Provide the (X, Y) coordinate of the cell's center where the given text is located.  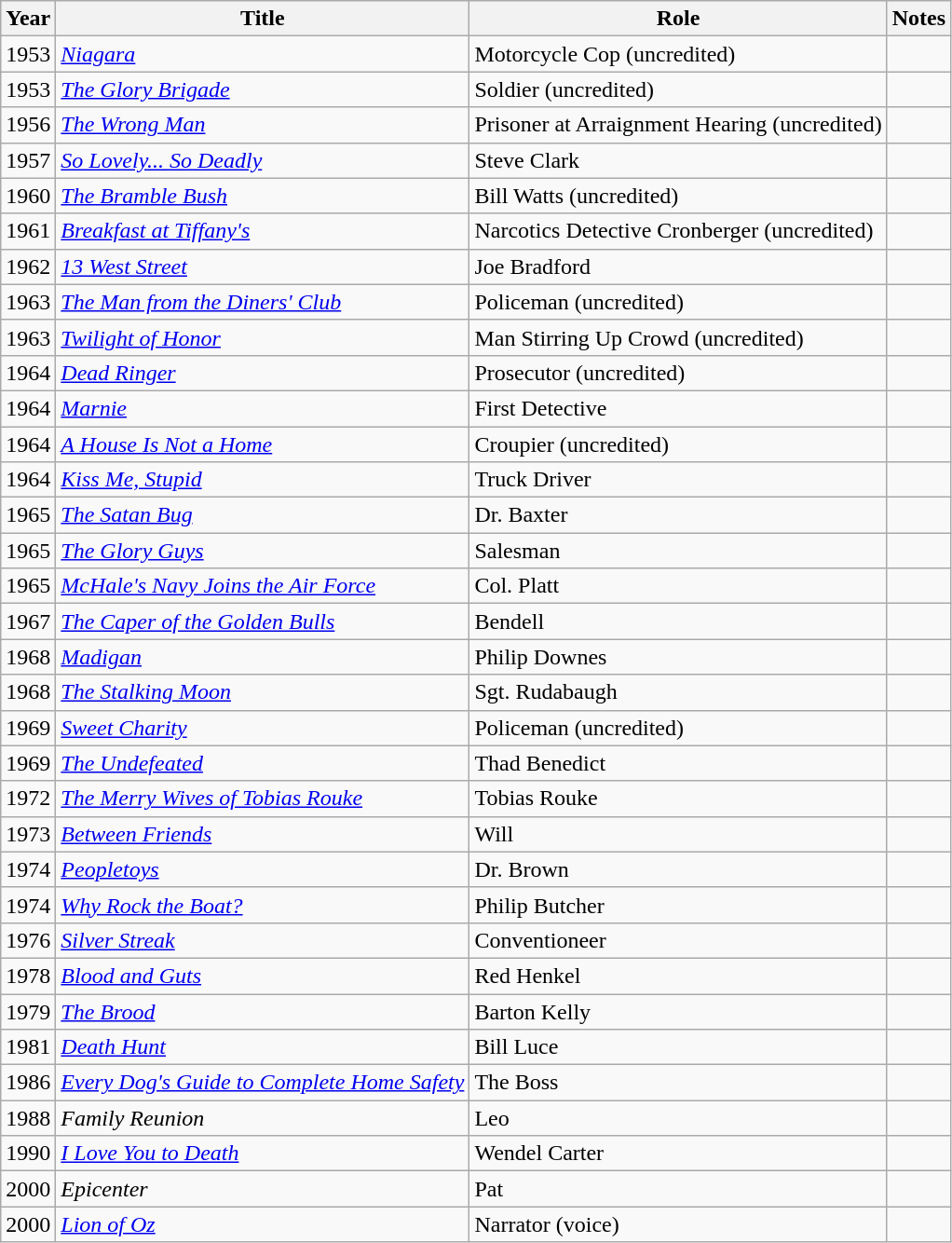
Kiss Me, Stupid (263, 480)
Breakfast at Tiffany's (263, 231)
Philip Butcher (678, 905)
1979 (28, 1011)
Narcotics Detective Cronberger (uncredited) (678, 231)
Title (263, 19)
1967 (28, 621)
McHale's Navy Joins the Air Force (263, 586)
The Merry Wives of Tobias Rouke (263, 799)
Narrator (voice) (678, 1224)
Bill Luce (678, 1047)
So Lovely... So Deadly (263, 160)
Between Friends (263, 834)
Niagara (263, 54)
Steve Clark (678, 160)
Bendell (678, 621)
The Satan Bug (263, 515)
The Glory Guys (263, 551)
Epicenter (263, 1189)
The Caper of the Golden Bulls (263, 621)
Peopletoys (263, 869)
I Love You to Death (263, 1154)
13 West Street (263, 266)
1956 (28, 125)
Sgt. Rudabaugh (678, 692)
First Detective (678, 408)
1978 (28, 976)
Truck Driver (678, 480)
The Stalking Moon (263, 692)
1976 (28, 940)
Wendel Carter (678, 1154)
Will (678, 834)
Philip Downes (678, 657)
Bill Watts (uncredited) (678, 196)
Motorcycle Cop (uncredited) (678, 54)
Prosecutor (uncredited) (678, 373)
Prisoner at Arraignment Hearing (uncredited) (678, 125)
The Wrong Man (263, 125)
1957 (28, 160)
Pat (678, 1189)
Family Reunion (263, 1118)
Barton Kelly (678, 1011)
1972 (28, 799)
Thad Benedict (678, 763)
Man Stirring Up Crowd (uncredited) (678, 337)
The Boss (678, 1083)
1973 (28, 834)
Dr. Baxter (678, 515)
Soldier (uncredited) (678, 89)
1961 (28, 231)
Col. Platt (678, 586)
The Brood (263, 1011)
1986 (28, 1083)
Sweet Charity (263, 728)
Silver Streak (263, 940)
Twilight of Honor (263, 337)
1960 (28, 196)
Dr. Brown (678, 869)
Role (678, 19)
Joe Bradford (678, 266)
Marnie (263, 408)
Madigan (263, 657)
Red Henkel (678, 976)
Blood and Guts (263, 976)
Conventioneer (678, 940)
Croupier (uncredited) (678, 444)
Lion of Oz (263, 1224)
1990 (28, 1154)
Notes (918, 19)
1981 (28, 1047)
A House Is Not a Home (263, 444)
The Glory Brigade (263, 89)
Tobias Rouke (678, 799)
Dead Ringer (263, 373)
1962 (28, 266)
Death Hunt (263, 1047)
The Undefeated (263, 763)
The Bramble Bush (263, 196)
Every Dog's Guide to Complete Home Safety (263, 1083)
1988 (28, 1118)
Salesman (678, 551)
Why Rock the Boat? (263, 905)
Leo (678, 1118)
Year (28, 19)
The Man from the Diners' Club (263, 302)
